Locate the cell with the specified text and output its (X, Y) center coordinate. 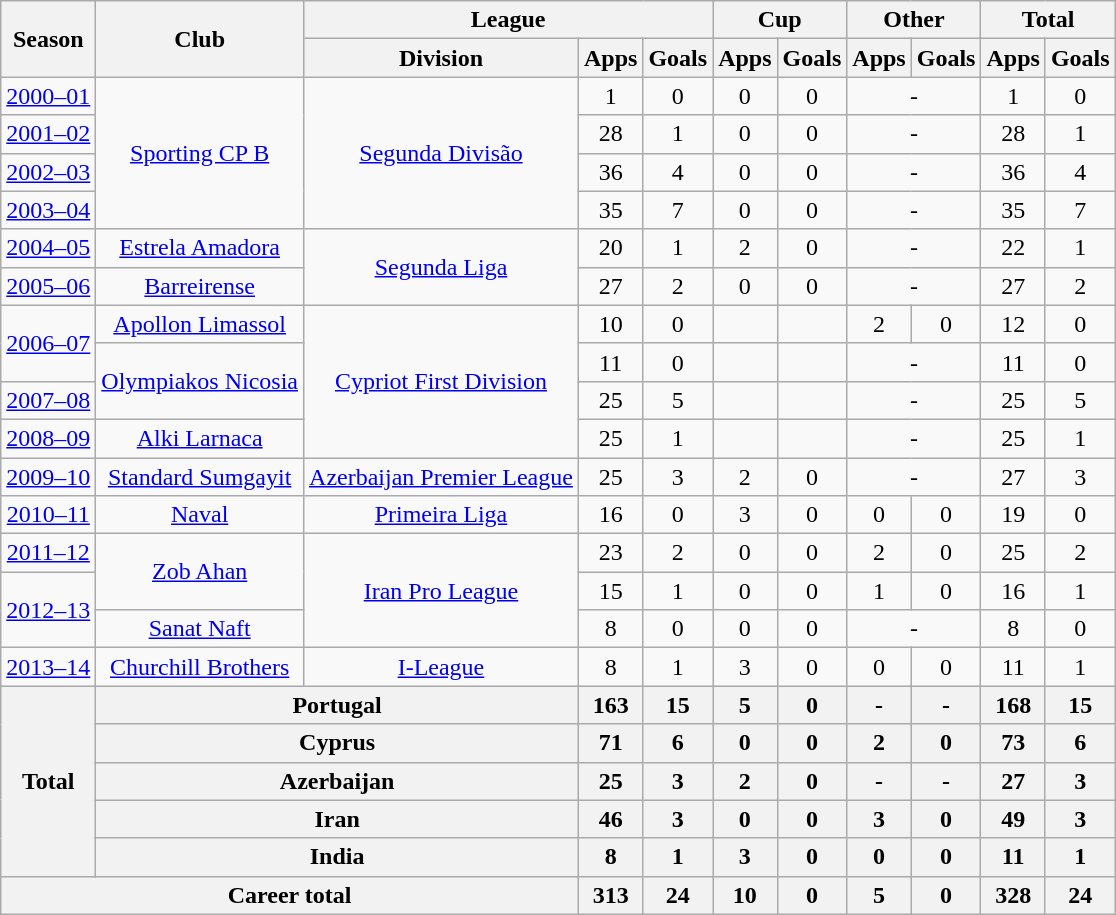
2000–01 (48, 96)
Segunda Divisão (442, 153)
2006–07 (48, 343)
Iran Pro League (442, 591)
2012–13 (48, 610)
19 (1013, 515)
2007–08 (48, 400)
Cypriot First Division (442, 381)
Sporting CP B (200, 153)
Division (442, 58)
328 (1013, 895)
Azerbaijan (338, 781)
Naval (200, 515)
2009–10 (48, 477)
49 (1013, 819)
2005–06 (48, 286)
2011–12 (48, 553)
2004–05 (48, 248)
Alki Larnaca (200, 438)
I-League (442, 667)
League (508, 20)
Standard Sumgayit (200, 477)
2008–09 (48, 438)
Zob Ahan (200, 572)
Iran (338, 819)
2003–04 (48, 210)
22 (1013, 248)
12 (1013, 324)
Apollon Limassol (200, 324)
Cyprus (338, 743)
2001–02 (48, 134)
313 (610, 895)
71 (610, 743)
73 (1013, 743)
Season (48, 39)
Cup (780, 20)
Olympiakos Nicosia (200, 381)
India (338, 857)
Other (914, 20)
2013–14 (48, 667)
Segunda Liga (442, 267)
Primeira Liga (442, 515)
20 (610, 248)
Career total (290, 895)
168 (1013, 705)
Estrela Amadora (200, 248)
46 (610, 819)
163 (610, 705)
Churchill Brothers (200, 667)
Sanat Naft (200, 629)
Club (200, 39)
2010–11 (48, 515)
Barreirense (200, 286)
23 (610, 553)
Azerbaijan Premier League (442, 477)
Portugal (338, 705)
2002–03 (48, 172)
